Search for the cell housing the specified text and yield its (X, Y) center coordinate. 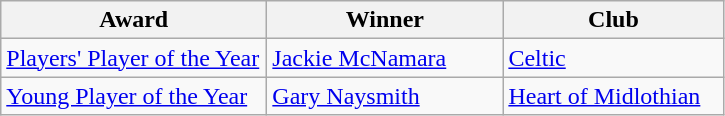
Celtic (614, 58)
Heart of Midlothian (614, 96)
Jackie McNamara (385, 58)
Club (614, 20)
Players' Player of the Year (134, 58)
Young Player of the Year (134, 96)
Gary Naysmith (385, 96)
Winner (385, 20)
Award (134, 20)
